Capture the cell that displays the provided text and extract its [X, Y] central coordinate. 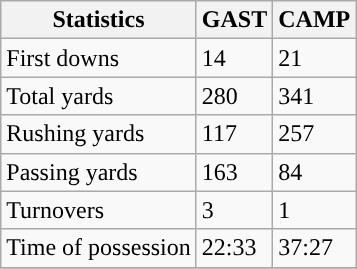
Rushing yards [99, 134]
163 [234, 172]
Time of possession [99, 248]
117 [234, 134]
Passing yards [99, 172]
3 [234, 210]
CAMP [314, 20]
84 [314, 172]
341 [314, 96]
37:27 [314, 248]
22:33 [234, 248]
280 [234, 96]
Statistics [99, 20]
257 [314, 134]
GAST [234, 20]
Turnovers [99, 210]
1 [314, 210]
Total yards [99, 96]
21 [314, 58]
14 [234, 58]
First downs [99, 58]
